Identify which cell holds the provided text, then report its [X, Y] central coordinate. 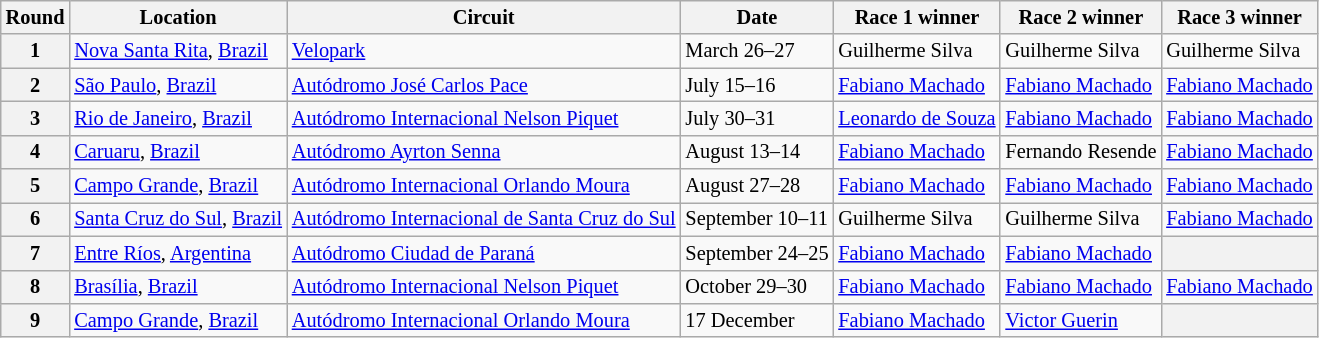
Race 3 winner [1239, 17]
17 December [756, 320]
Autódromo Ciudad de Paraná [484, 253]
September 10–11 [756, 219]
1 [36, 51]
Autódromo Ayrton Senna [484, 152]
Caruaru, Brazil [178, 152]
2 [36, 85]
Velopark [484, 51]
5 [36, 186]
September 24–25 [756, 253]
8 [36, 287]
Round [36, 17]
Race 2 winner [1080, 17]
October 29–30 [756, 287]
3 [36, 118]
6 [36, 219]
Fernando Resende [1080, 152]
Circuit [484, 17]
Entre Ríos, Argentina [178, 253]
Brasília, Brazil [178, 287]
Leonardo de Souza [916, 118]
Victor Guerin [1080, 320]
9 [36, 320]
7 [36, 253]
São Paulo, Brazil [178, 85]
Autódromo José Carlos Pace [484, 85]
Race 1 winner [916, 17]
August 13–14 [756, 152]
Rio de Janeiro, Brazil [178, 118]
August 27–28 [756, 186]
Location [178, 17]
July 30–31 [756, 118]
Santa Cruz do Sul, Brazil [178, 219]
Nova Santa Rita, Brazil [178, 51]
Date [756, 17]
July 15–16 [756, 85]
March 26–27 [756, 51]
Autódromo Internacional de Santa Cruz do Sul [484, 219]
4 [36, 152]
